Extract the [x, y] coordinate from the center of the cell holding the provided text.  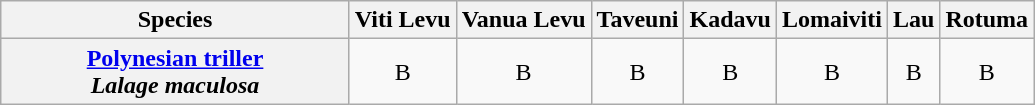
Rotuma [987, 20]
Species [176, 20]
Polynesian trillerLalage maculosa [176, 72]
Vanua Levu [524, 20]
Lau [913, 20]
Kadavu [730, 20]
Lomaiviti [832, 20]
Taveuni [638, 20]
Viti Levu [402, 20]
